Pinpoint the cell where the given text exists, returning its (X, Y) midpoint coordinate. 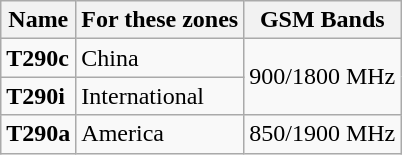
GSM Bands (322, 20)
China (160, 58)
International (160, 96)
900/1800 MHz (322, 77)
T290a (38, 134)
T290c (38, 58)
850/1900 MHz (322, 134)
T290i (38, 96)
For these zones (160, 20)
America (160, 134)
Name (38, 20)
